Return (x, y) of the center of cell containing provided text 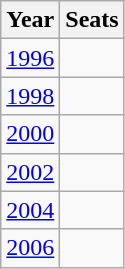
1998 (30, 96)
2000 (30, 134)
2002 (30, 172)
Seats (92, 20)
1996 (30, 58)
2004 (30, 210)
2006 (30, 248)
Year (30, 20)
